Determine the [x, y] coordinate at the center of the cell enclosing the given text.  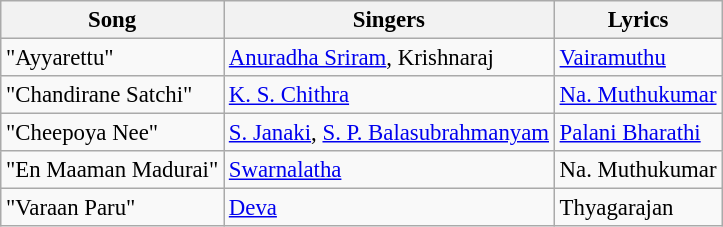
Deva [390, 208]
"Ayyarettu" [112, 58]
Palani Bharathi [638, 133]
Song [112, 20]
Lyrics [638, 20]
Vairamuthu [638, 58]
"Cheepoya Nee" [112, 133]
"En Maaman Madurai" [112, 170]
S. Janaki, S. P. Balasubrahmanyam [390, 133]
K. S. Chithra [390, 95]
Singers [390, 20]
Thyagarajan [638, 208]
Anuradha Sriram, Krishnaraj [390, 58]
Swarnalatha [390, 170]
"Chandirane Satchi" [112, 95]
"Varaan Paru" [112, 208]
